Provide the (X, Y) coordinate of the cell's center where the given text is located.  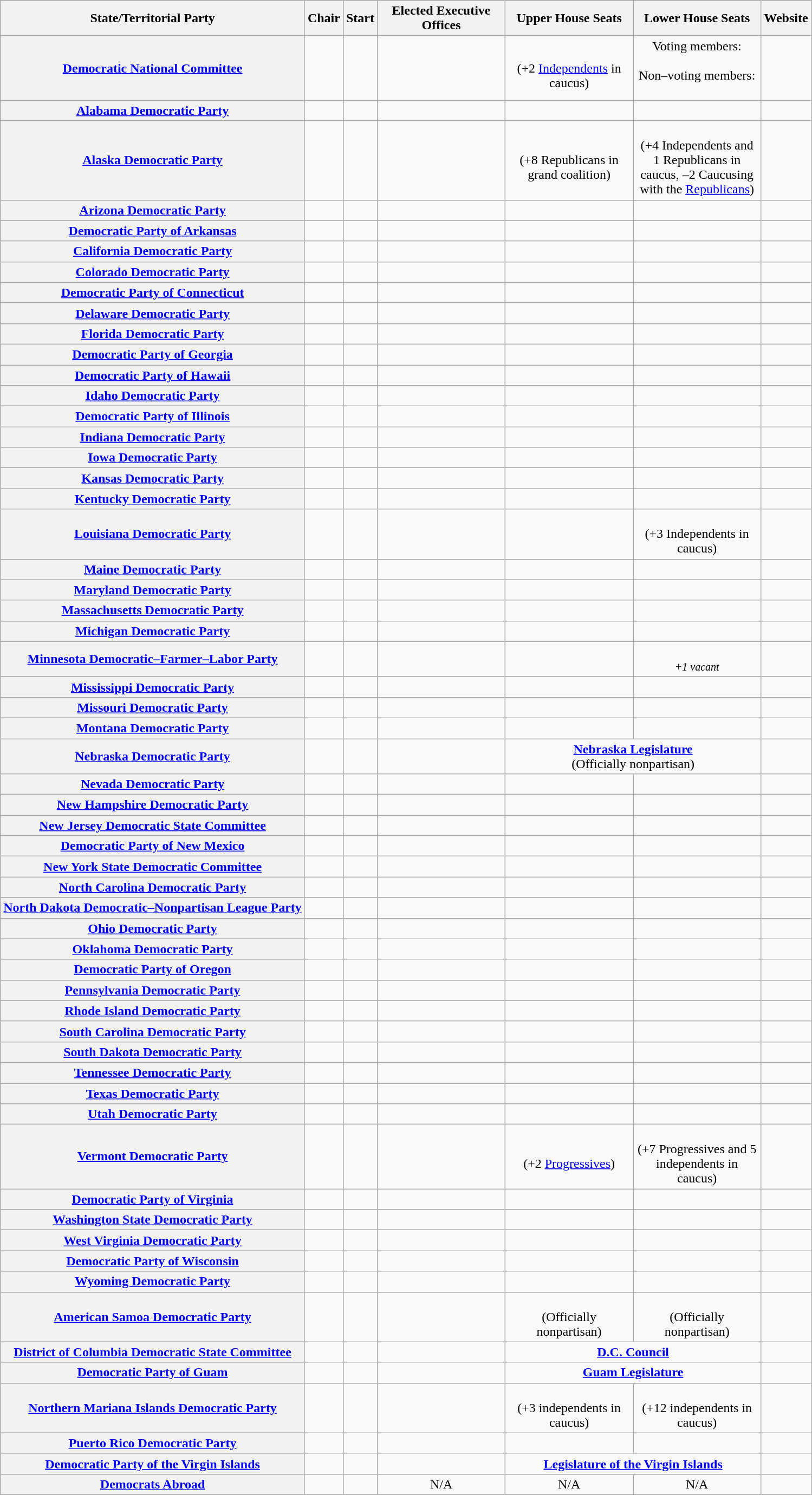
Vermont Democratic Party (153, 1157)
Nebraska Democratic Party (153, 756)
Kentucky Democratic Party (153, 499)
Wyoming Democratic Party (153, 1282)
Tennessee Democratic Party (153, 1072)
(+12 independents in caucus) (697, 1408)
Indiana Democratic Party (153, 437)
North Dakota Democratic–Nonpartisan League Party (153, 908)
Democratic Party of Oregon (153, 970)
Massachusetts Democratic Party (153, 610)
+1 vacant (697, 659)
Democratic Party of Hawaii (153, 375)
Mississippi Democratic Party (153, 687)
Minnesota Democratic–Farmer–Labor Party (153, 659)
Chair (324, 18)
Alaska Democratic Party (153, 160)
West Virginia Democratic Party (153, 1240)
Democratic Party of Georgia (153, 354)
Northern Mariana Islands Democratic Party (153, 1408)
(+8 Republicans in grand coalition) (569, 160)
Missouri Democratic Party (153, 707)
(+2 Independents in caucus) (569, 68)
D.C. Council (633, 1352)
Start (360, 18)
Iowa Democratic Party (153, 458)
Democratic Party of Guam (153, 1373)
Democratic Party of Illinois (153, 417)
District of Columbia Democratic State Committee (153, 1352)
Nebraska Legislature (Officially nonpartisan) (633, 756)
(+2 Progressives) (569, 1157)
New Hampshire Democratic Party (153, 805)
New Jersey Democratic State Committee (153, 825)
Alabama Democratic Party (153, 110)
Oklahoma Democratic Party (153, 949)
Website (786, 18)
Democratic Party of Connecticut (153, 292)
Florida Democratic Party (153, 334)
Louisiana Democratic Party (153, 534)
North Carolina Democratic Party (153, 887)
Delaware Democratic Party (153, 313)
Nevada Democratic Party (153, 784)
Ohio Democratic Party (153, 928)
Democratic Party of Arkansas (153, 231)
Montana Democratic Party (153, 728)
Lower House Seats (697, 18)
(+7 Progressives and 5 independents in caucus) (697, 1157)
Puerto Rico Democratic Party (153, 1443)
(+3 Independents in caucus) (697, 534)
Idaho Democratic Party (153, 396)
Washington State Democratic Party (153, 1220)
(+4 Independents and 1 Republicans in caucus, –2 Caucusing with the Republicans) (697, 160)
Democratic Party of Wisconsin (153, 1261)
Colorado Democratic Party (153, 272)
American Samoa Democratic Party (153, 1317)
New York State Democratic Committee (153, 867)
South Carolina Democratic Party (153, 1031)
Democratic Party of the Virgin Islands (153, 1464)
Utah Democratic Party (153, 1114)
Arizona Democratic Party (153, 210)
Maine Democratic Party (153, 569)
Legislature of the Virgin Islands (633, 1464)
Pennsylvania Democratic Party (153, 990)
Maryland Democratic Party (153, 590)
Guam Legislature (633, 1373)
State/Territorial Party (153, 18)
Democrats Abroad (153, 1484)
(+3 independents in caucus) (569, 1408)
Elected Executive Offices (441, 18)
Upper House Seats (569, 18)
Voting members:Non–voting members: (697, 68)
Democratic Party of Virginia (153, 1199)
Kansas Democratic Party (153, 478)
South Dakota Democratic Party (153, 1052)
California Democratic Party (153, 251)
Texas Democratic Party (153, 1094)
Rhode Island Democratic Party (153, 1011)
Michigan Democratic Party (153, 631)
Democratic Party of New Mexico (153, 846)
Democratic National Committee (153, 68)
